Find where the given text appears and provide that cell's center as (x, y) coordinate. 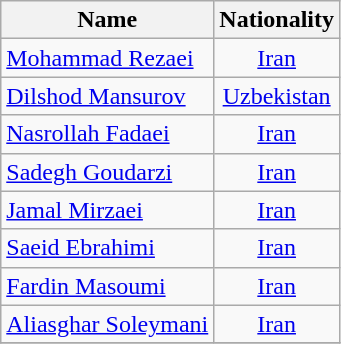
Uzbekistan (277, 96)
Saeid Ebrahimi (108, 248)
Nationality (277, 20)
Fardin Masoumi (108, 286)
Sadegh Goudarzi (108, 172)
Dilshod Mansurov (108, 96)
Name (108, 20)
Aliasghar Soleymani (108, 324)
Mohammad Rezaei (108, 58)
Jamal Mirzaei (108, 210)
Nasrollah Fadaei (108, 134)
